Detect which cell encompasses the target text, then output its (X, Y) center coordinate. 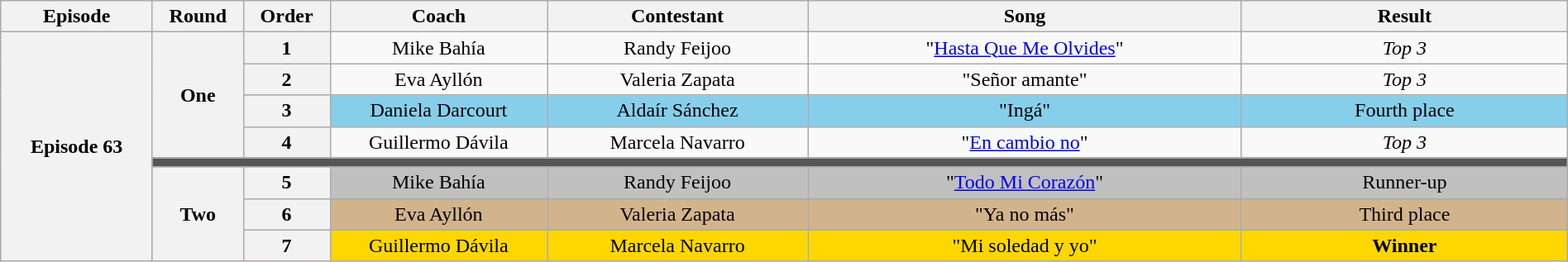
Song (1025, 17)
One (198, 95)
"Mi soledad y yo" (1025, 245)
"Ya no más" (1025, 214)
"Ingá" (1025, 111)
Two (198, 214)
Episode 63 (77, 147)
4 (286, 142)
5 (286, 183)
Episode (77, 17)
Round (198, 17)
3 (286, 111)
Result (1404, 17)
Fourth place (1404, 111)
1 (286, 48)
Order (286, 17)
Aldaír Sánchez (678, 111)
Daniela Darcourt (438, 111)
Runner-up (1404, 183)
Winner (1404, 245)
2 (286, 79)
"Hasta Que Me Olvides" (1025, 48)
7 (286, 245)
6 (286, 214)
Coach (438, 17)
"En cambio no" (1025, 142)
"Todo Mi Corazón" (1025, 183)
Contestant (678, 17)
Third place (1404, 214)
"Señor amante" (1025, 79)
